From the cell containing the given text, extract its center point as [x, y] coordinate. 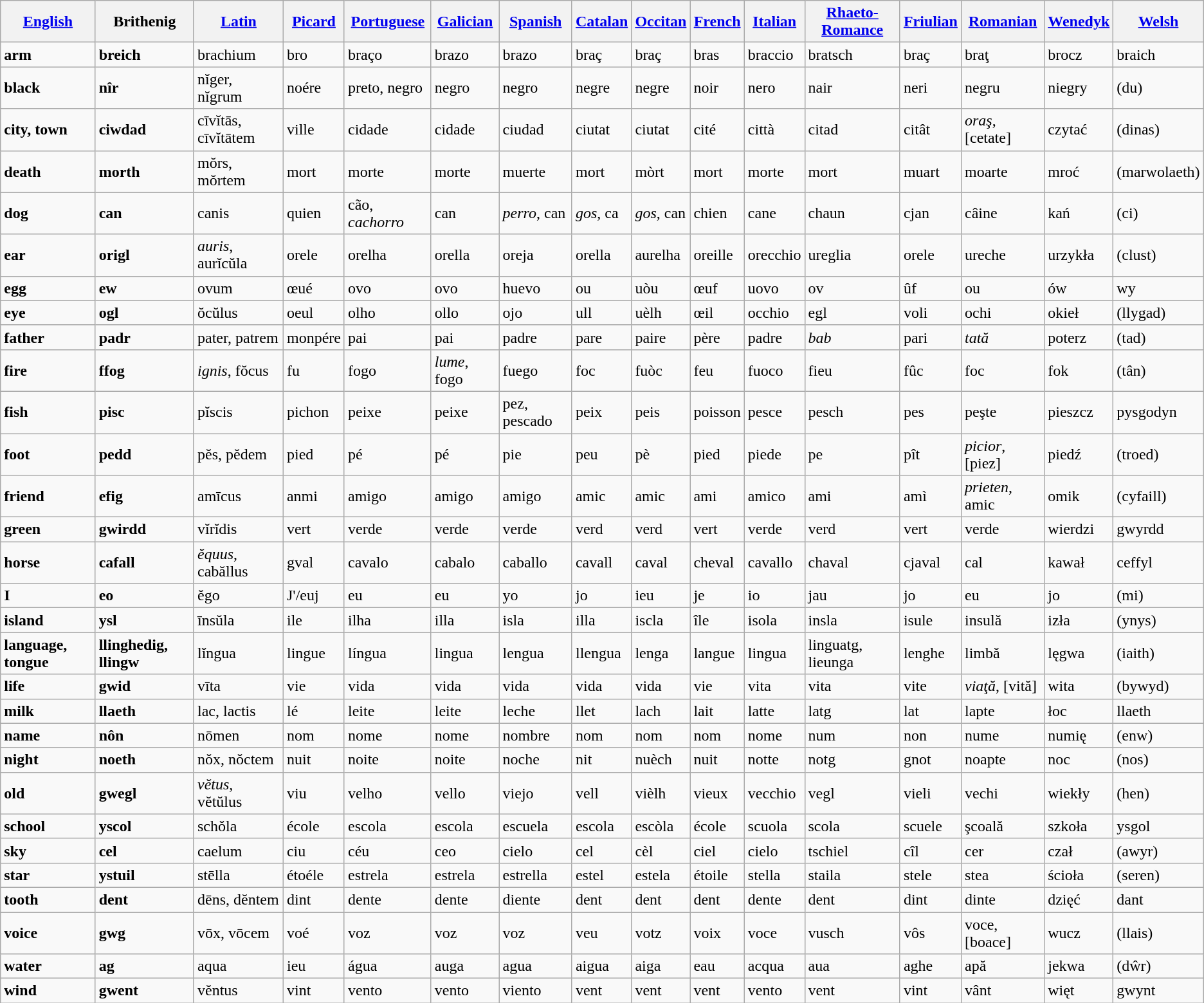
olho [387, 313]
efig [144, 497]
ysl [144, 620]
muart [930, 171]
ull [601, 313]
lingue [314, 654]
gos, can [661, 214]
(tân) [1158, 371]
chien [717, 214]
estrella [535, 875]
ĕgo [238, 596]
isule [930, 620]
scola [852, 826]
voé [314, 933]
life [48, 686]
caballo [535, 562]
peix [601, 412]
night [48, 760]
friend [48, 497]
tooth [48, 899]
pes [930, 412]
ysgol [1158, 826]
morth [144, 171]
leche [535, 711]
noeth [144, 760]
pare [601, 337]
lenghe [930, 654]
scuele [930, 826]
star [48, 875]
chaun [852, 214]
paire [661, 337]
voice [48, 933]
je [717, 596]
io [774, 596]
braccio [774, 55]
okieł [1079, 313]
lach [661, 711]
nit [601, 760]
(clust) [1158, 255]
scuola [774, 826]
vôs [930, 933]
feu [717, 371]
peşte [1002, 412]
insulă [1002, 620]
J'/euj [314, 596]
ścioła [1079, 875]
ochi [1002, 313]
agua [535, 966]
lenga [661, 654]
estela [661, 875]
lait [717, 711]
nîr [144, 87]
I [48, 596]
bab [852, 337]
braich [1158, 55]
cavall [601, 562]
lac, lactis [238, 711]
fieu [852, 371]
voli [930, 313]
Romanian [1002, 22]
ojo [535, 313]
canis [238, 214]
latte [774, 711]
kań [1079, 214]
nuèch [661, 760]
aiga [661, 966]
orelha [387, 255]
eye [48, 313]
oreille [717, 255]
notte [774, 760]
ville [314, 130]
(dŵr) [1158, 966]
Rhaeto-Romance [852, 22]
eau [717, 966]
gos, ca [601, 214]
(cyfaill) [1158, 497]
kawał [1079, 562]
uèlh [661, 313]
vite [930, 686]
cèl [661, 851]
pez, pescado [535, 412]
gwynt [1158, 991]
notg [852, 760]
bratsch [852, 55]
cjaval [930, 562]
huevo [535, 288]
vechi [1002, 793]
gnot [930, 760]
amīcus [238, 497]
cane [774, 214]
voix [717, 933]
green [48, 529]
vĕtus, vĕtŭlus [238, 793]
brocz [1079, 55]
dinte [1002, 899]
monpére [314, 337]
gwyrdd [1158, 529]
poterz [1079, 337]
aurelha [661, 255]
szkoła [1079, 826]
vecchio [774, 793]
cer [1002, 851]
wierdzi [1079, 529]
voce, [boace] [1002, 933]
ĕquus, cabăllus [238, 562]
ureglia [852, 255]
œué [314, 288]
Catalan [601, 22]
étoéle [314, 875]
amì [930, 497]
stele [930, 875]
Friulian [930, 22]
fogo [387, 371]
noir [717, 87]
(ci) [1158, 214]
Italian [774, 22]
mroć [1079, 171]
tată [1002, 337]
escòla [661, 826]
sky [48, 851]
pedd [144, 454]
Spanish [535, 22]
veu [601, 933]
dant [1158, 899]
ilha [387, 620]
dzięć [1079, 899]
fok [1079, 371]
nĭger, nĭgrum [238, 87]
pesch [852, 412]
pieszcz [1079, 412]
vīta [238, 686]
(llais) [1158, 933]
prieten, amic [1002, 497]
viejo [535, 793]
(dinas) [1158, 130]
Welsh [1158, 22]
Occitan [661, 22]
vièlh [661, 793]
lat [930, 711]
czał [1079, 851]
gval [314, 562]
ear [48, 255]
num [852, 735]
pari [930, 337]
fuòc [661, 371]
peu [601, 454]
escuela [535, 826]
gwegl [144, 793]
insla [852, 620]
père [717, 337]
tschiel [852, 851]
Latin [238, 22]
łoc [1079, 711]
ffog [144, 371]
lé [314, 711]
água [387, 966]
wiekły [1079, 793]
niegry [1079, 87]
cafall [144, 562]
eo [144, 596]
ov [852, 288]
lĭngua [238, 654]
dog [48, 214]
pater, patrem [238, 337]
water [48, 966]
moarte [1002, 171]
llengua [601, 654]
língua [387, 654]
latg [852, 711]
ureche [1002, 255]
fu [314, 371]
(seren) [1158, 875]
aqua [238, 966]
fûc [930, 371]
œuf [717, 288]
więt [1079, 991]
death [48, 171]
apă [1002, 966]
omik [1079, 497]
lume, fogo [465, 371]
oraş, [cetate] [1002, 130]
foot [48, 454]
isla [535, 620]
vieli [930, 793]
nero [774, 87]
(marwolaeth) [1158, 171]
cîl [930, 851]
īnsŭla [238, 620]
pè [661, 454]
llinghedig, llingw [144, 654]
anmi [314, 497]
vegl [852, 793]
fuego [535, 371]
ciel [717, 851]
uòu [661, 288]
Picard [314, 22]
egg [48, 288]
non [930, 735]
muerte [535, 171]
(enw) [1158, 735]
pysgodyn [1158, 412]
wind [48, 991]
(tad) [1158, 337]
breich [144, 55]
ciwdad [144, 130]
brachium [238, 55]
wy [1158, 288]
viu [314, 793]
noére [314, 87]
bro [314, 55]
language, tongue [48, 654]
izła [1079, 620]
şcoală [1002, 826]
school [48, 826]
caval [661, 562]
origl [144, 255]
cavalo [387, 562]
piedź [1079, 454]
padr [144, 337]
egl [852, 313]
œil [717, 313]
gwid [144, 686]
noapte [1002, 760]
staila [852, 875]
father [48, 337]
aua [852, 966]
lapte [1002, 711]
orecchio [774, 255]
fire [48, 371]
wita [1079, 686]
île [717, 620]
ovum [238, 288]
pĕs, pĕdem [238, 454]
occhio [774, 313]
limbă [1002, 654]
citât [930, 130]
island [48, 620]
pĭscis [238, 412]
numię [1079, 735]
city, town [48, 130]
ogl [144, 313]
(mi) [1158, 596]
ollo [465, 313]
mŏrs, mŏrtem [238, 171]
pe [852, 454]
cabalo [465, 562]
acqua [774, 966]
céu [387, 851]
vello [465, 793]
ciudad [535, 130]
ignis, fŏcus [238, 371]
poisson [717, 412]
(nos) [1158, 760]
noc [1079, 760]
nume [1002, 735]
Wenedyk [1079, 22]
arm [48, 55]
oreja [535, 255]
ystuil [144, 875]
neri [930, 87]
amico [774, 497]
pesce [774, 412]
Galician [465, 22]
old [48, 793]
ceo [465, 851]
(du) [1158, 87]
ile [314, 620]
nôn [144, 735]
iscla [661, 620]
negru [1002, 87]
cavallo [774, 562]
nŏx, nŏctem [238, 760]
ów [1079, 288]
voce [774, 933]
picior, [piez] [1002, 454]
diente [535, 899]
(llygad) [1158, 313]
wucz [1079, 933]
urzykła [1079, 255]
étoile [717, 875]
stēlla [238, 875]
name [48, 735]
pisc [144, 412]
jekwa [1079, 966]
lęgwa [1079, 654]
peis [661, 412]
black [48, 87]
câine [1002, 214]
bras [717, 55]
città [774, 130]
votz [661, 933]
linguatg, lieunga [852, 654]
vĭrĭdis [238, 529]
vieux [717, 793]
cal [1002, 562]
horse [48, 562]
ciu [314, 851]
gwirdd [144, 529]
cité [717, 130]
uovo [774, 288]
nombre [535, 735]
(ynys) [1158, 620]
(iaith) [1158, 654]
braţ [1002, 55]
auga [465, 966]
piede [774, 454]
isola [774, 620]
oeul [314, 313]
(bywyd) [1158, 686]
noche [535, 760]
vĕntus [238, 991]
vânt [1002, 991]
velho [387, 793]
nōmen [238, 735]
ŏcŭlus [238, 313]
dēns, dĕntem [238, 899]
stea [1002, 875]
czytać [1079, 130]
auris, aurĭcŭla [238, 255]
pichon [314, 412]
aigua [601, 966]
viento [535, 991]
citad [852, 130]
(awyr) [1158, 851]
vusch [852, 933]
English [48, 22]
schŏla [238, 826]
preto, negro [387, 87]
Portuguese [387, 22]
llet [601, 711]
jau [852, 596]
quien [314, 214]
cão, cachorro [387, 214]
yo [535, 596]
yscol [144, 826]
estel [601, 875]
Brithenig [144, 22]
ceffyl [1158, 562]
stella [774, 875]
ûf [930, 288]
chaval [852, 562]
cheval [717, 562]
viaţă, [vită] [1002, 686]
vell [601, 793]
braço [387, 55]
caelum [238, 851]
milk [48, 711]
cīvĭtās, cīvĭtātem [238, 130]
perro, can [535, 214]
aghe [930, 966]
French [717, 22]
gwg [144, 933]
(hen) [1158, 793]
ag [144, 966]
fish [48, 412]
pie [535, 454]
(troed) [1158, 454]
cjan [930, 214]
vōx, vōcem [238, 933]
nair [852, 87]
lengua [535, 654]
pît [930, 454]
langue [717, 654]
fuoco [774, 371]
mòrt [661, 171]
ew [144, 288]
gwent [144, 991]
